Identify which cell holds the provided text, then report its [X, Y] central coordinate. 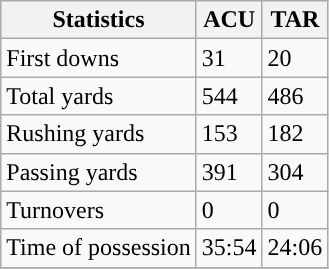
304 [295, 172]
Statistics [99, 20]
153 [229, 134]
Total yards [99, 96]
24:06 [295, 248]
TAR [295, 20]
31 [229, 58]
486 [295, 96]
Time of possession [99, 248]
Rushing yards [99, 134]
182 [295, 134]
20 [295, 58]
Turnovers [99, 210]
544 [229, 96]
ACU [229, 20]
35:54 [229, 248]
Passing yards [99, 172]
First downs [99, 58]
391 [229, 172]
